Identify which cell holds the provided text, then report its (X, Y) central coordinate. 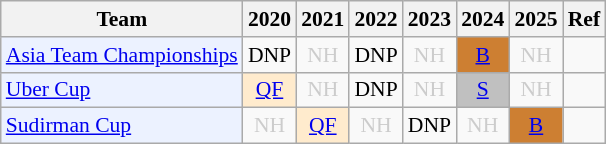
2023 (430, 19)
Ref (584, 19)
2020 (270, 19)
S (482, 90)
2025 (536, 19)
2022 (376, 19)
Uber Cup (122, 90)
Sudirman Cup (122, 126)
2021 (322, 19)
Team (122, 19)
Asia Team Championships (122, 55)
2024 (482, 19)
